Capture the cell that displays the provided text and extract its (x, y) central coordinate. 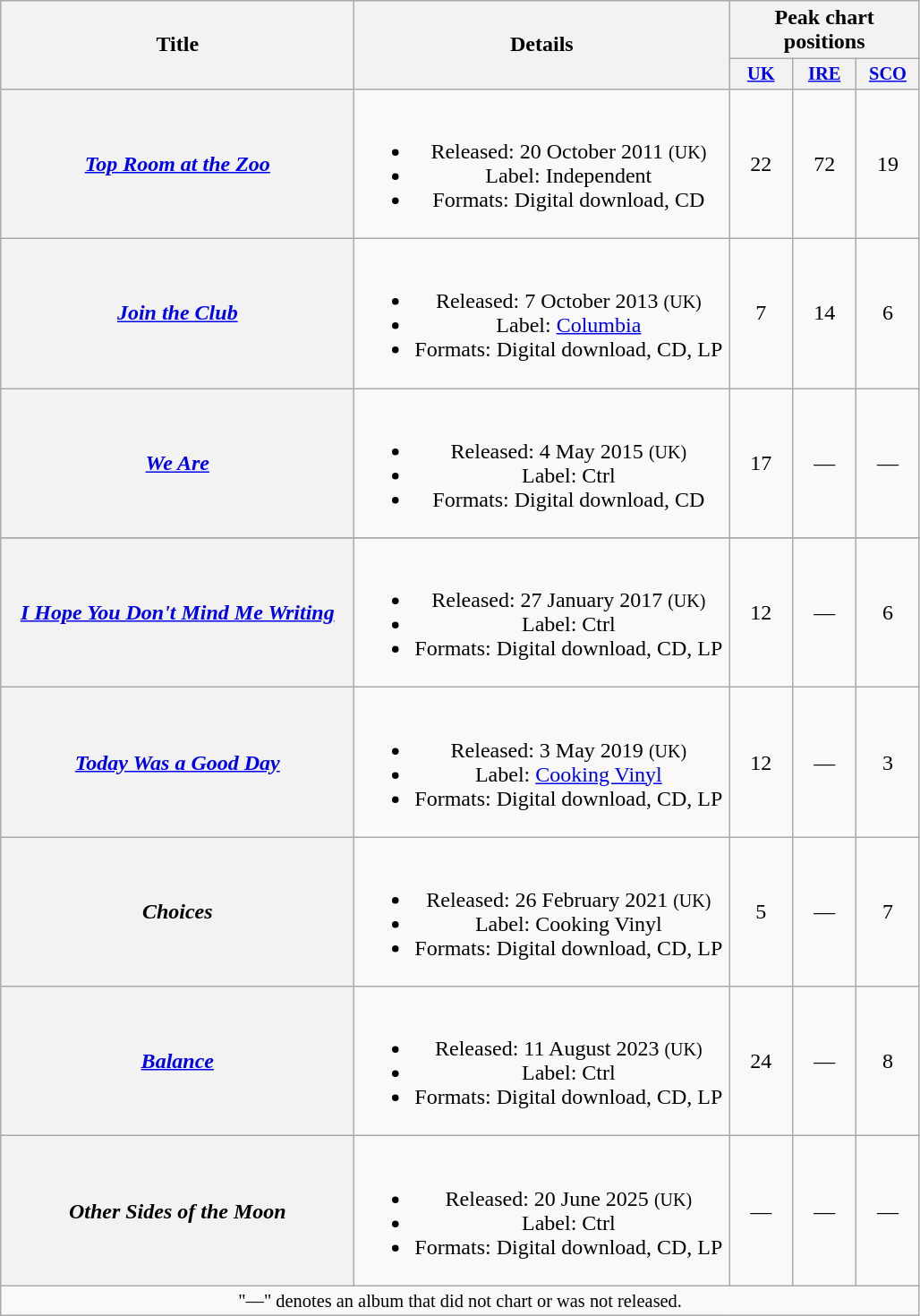
Released: 20 October 2011 (UK)Label: IndependentFormats: Digital download, CD (542, 163)
19 (888, 163)
Released: 3 May 2019 (UK)Label: Cooking VinylFormats: Digital download, CD, LP (542, 763)
UK (761, 74)
Released: 26 February 2021 (UK)Label: Cooking VinylFormats: Digital download, CD, LP (542, 911)
I Hope You Don't Mind Me Writing (177, 612)
Top Room at the Zoo (177, 163)
Details (542, 45)
22 (761, 163)
Released: 7 October 2013 (UK)Label: ColumbiaFormats: Digital download, CD, LP (542, 313)
24 (761, 1062)
Balance (177, 1062)
We Are (177, 464)
Released: 27 January 2017 (UK)Label: CtrlFormats: Digital download, CD, LP (542, 612)
72 (825, 163)
Today Was a Good Day (177, 763)
3 (888, 763)
5 (761, 911)
"—" denotes an album that did not chart or was not released. (460, 1301)
14 (825, 313)
8 (888, 1062)
Peak chart positions (825, 30)
Join the Club (177, 313)
SCO (888, 74)
17 (761, 464)
Released: 4 May 2015 (UK)Label: CtrlFormats: Digital download, CD (542, 464)
Released: 11 August 2023 (UK)Label: CtrlFormats: Digital download, CD, LP (542, 1062)
Title (177, 45)
Other Sides of the Moon (177, 1210)
Released: 20 June 2025 (UK)Label: CtrlFormats: Digital download, CD, LP (542, 1210)
IRE (825, 74)
Choices (177, 911)
